Search for the cell housing the specified text and yield its [X, Y] center coordinate. 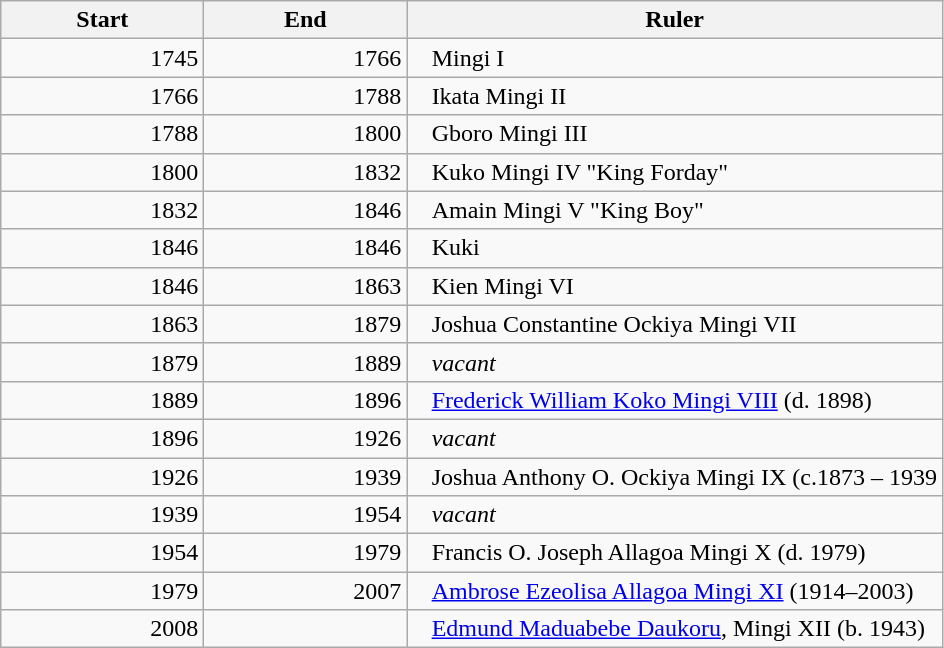
2007 [306, 591]
End [306, 20]
Kuki [675, 248]
Ikata Mingi II [675, 96]
Frederick William Koko Mingi VIII (d. 1898) [675, 400]
Gboro Mingi III [675, 134]
2008 [102, 629]
Joshua Constantine Ockiya Mingi VII [675, 324]
Amain Mingi V "King Boy" [675, 210]
Kien Mingi VI [675, 286]
Ambrose Ezeolisa Allagoa Mingi XI (1914–2003) [675, 591]
Edmund Maduabebe Daukoru, Mingi XII (b. 1943) [675, 629]
Joshua Anthony O. Ockiya Mingi IX (c.1873 – 1939 [675, 477]
1745 [102, 58]
Kuko Mingi IV "King Forday" [675, 172]
Start [102, 20]
Ruler [675, 20]
Francis O. Joseph Allagoa Mingi X (d. 1979) [675, 553]
Mingi I [675, 58]
